Output the (X, Y) coordinate of the center of the cell containing the given text.  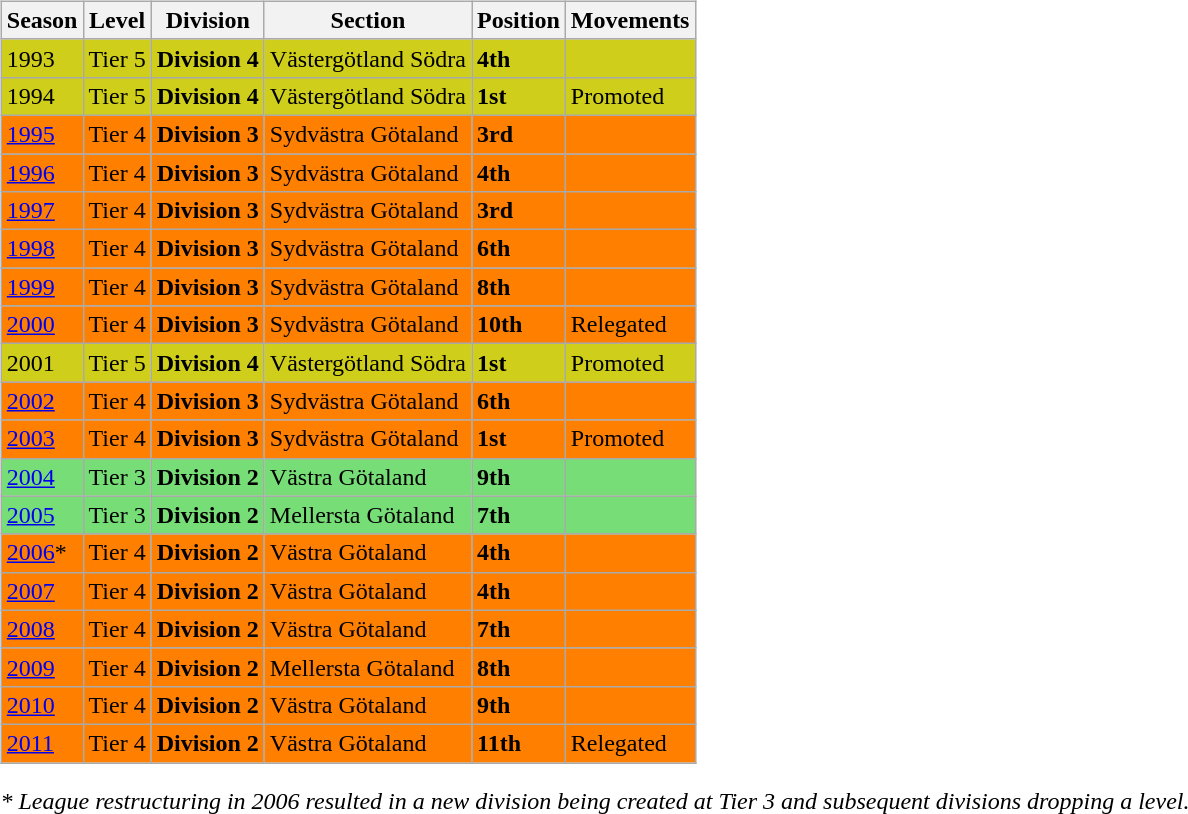
Level (117, 20)
2008 (42, 629)
1999 (42, 287)
2000 (42, 325)
2004 (42, 477)
2010 (42, 705)
Position (519, 20)
1994 (42, 96)
Season (42, 20)
1998 (42, 249)
10th (519, 325)
2002 (42, 401)
1995 (42, 134)
11th (519, 743)
1996 (42, 173)
2007 (42, 591)
Section (368, 20)
2003 (42, 439)
2009 (42, 667)
2001 (42, 363)
Movements (630, 20)
2005 (42, 515)
Division (208, 20)
1993 (42, 58)
2011 (42, 743)
2006* (42, 553)
1997 (42, 211)
